Pinpoint the cell where the given text exists, returning its [X, Y] midpoint coordinate. 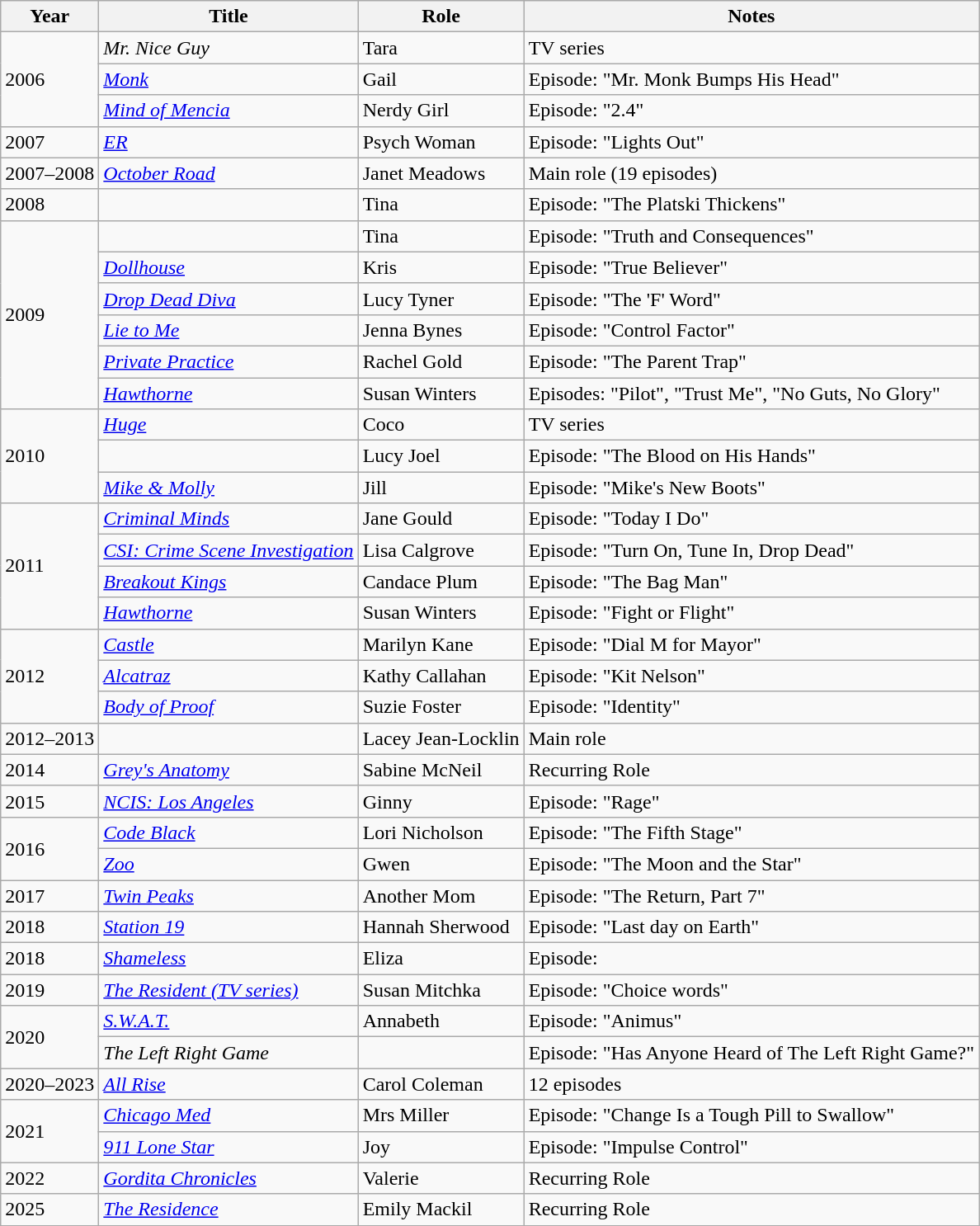
Episode: "Control Factor" [751, 330]
Notes [751, 17]
Monk [229, 79]
Episode: "Turn On, Tune In, Drop Dead" [751, 550]
2012 [49, 676]
2007–2008 [49, 173]
Episode: "Change Is a Tough Pill to Swallow" [751, 1115]
Psych Woman [441, 142]
Marilyn Kane [441, 644]
Gordita Chronicles [229, 1178]
Main role [751, 738]
The Left Right Game [229, 1053]
2011 [49, 566]
Sabine McNeil [441, 770]
Episode: "Today I Do" [751, 519]
2015 [49, 801]
Ginny [441, 801]
Lori Nicholson [441, 832]
Annabeth [441, 1021]
Tara [441, 48]
Episode: "The Moon and the Star" [751, 864]
2022 [49, 1178]
Role [441, 17]
Susan Mitchka [441, 990]
Twin Peaks [229, 895]
Nerdy Girl [441, 111]
Episode: "The Bag Man" [751, 582]
Mrs Miller [441, 1115]
Episode: "The Return, Part 7" [751, 895]
Episode: "The Parent Trap" [751, 361]
Gwen [441, 864]
Huge [229, 425]
Episode: "Identity" [751, 707]
NCIS: Los Angeles [229, 801]
Grey's Anatomy [229, 770]
Episode: "The 'F' Word" [751, 299]
Main role (19 episodes) [751, 173]
Episode: "Truth and Consequences" [751, 236]
Mike & Molly [229, 488]
Lacey Jean-Locklin [441, 738]
Episode: "The Fifth Stage" [751, 832]
Jill [441, 488]
Code Black [229, 832]
The Resident (TV series) [229, 990]
Valerie [441, 1178]
The Residence [229, 1209]
2020–2023 [49, 1084]
Title [229, 17]
Breakout Kings [229, 582]
Episodes: "Pilot", "Trust Me", "No Guts, No Glory" [751, 394]
Episode: "Rage" [751, 801]
Suzie Foster [441, 707]
2017 [49, 895]
Episode: "Choice words" [751, 990]
Year [49, 17]
Janet Meadows [441, 173]
Lisa Calgrove [441, 550]
911 Lone Star [229, 1147]
2010 [49, 456]
2025 [49, 1209]
2021 [49, 1131]
Mr. Nice Guy [229, 48]
Episode: "Dial M for Mayor" [751, 644]
Mind of Mencia [229, 111]
October Road [229, 173]
2007 [49, 142]
Castle [229, 644]
Alcatraz [229, 676]
ER [229, 142]
Episode: "Kit Nelson" [751, 676]
Candace Plum [441, 582]
2006 [49, 79]
Episode: "Impulse Control" [751, 1147]
Episode: [751, 959]
Station 19 [229, 927]
Criminal Minds [229, 519]
Hannah Sherwood [441, 927]
Dollhouse [229, 267]
2012–2013 [49, 738]
Episode: "Fight or Flight" [751, 613]
Episode: "2.4" [751, 111]
Eliza [441, 959]
Body of Proof [229, 707]
Lucy Tyner [441, 299]
S.W.A.T. [229, 1021]
Kris [441, 267]
2019 [49, 990]
Rachel Gold [441, 361]
Gail [441, 79]
2016 [49, 848]
Episode: "Last day on Earth" [751, 927]
Emily Mackil [441, 1209]
Jane Gould [441, 519]
Lucy Joel [441, 456]
Drop Dead Diva [229, 299]
Episode: "Has Anyone Heard of The Left Right Game?" [751, 1053]
Chicago Med [229, 1115]
Carol Coleman [441, 1084]
Episode: "Lights Out" [751, 142]
2014 [49, 770]
12 episodes [751, 1084]
Another Mom [441, 895]
Episode: "Mr. Monk Bumps His Head" [751, 79]
Episode: "The Blood on His Hands" [751, 456]
CSI: Crime Scene Investigation [229, 550]
Zoo [229, 864]
Shameless [229, 959]
2009 [49, 314]
Lie to Me [229, 330]
Private Practice [229, 361]
Coco [441, 425]
2008 [49, 205]
All Rise [229, 1084]
Jenna Bynes [441, 330]
2020 [49, 1037]
Episode: "Mike's New Boots" [751, 488]
Episode: "True Believer" [751, 267]
Episode: "Animus" [751, 1021]
Joy [441, 1147]
Episode: "The Platski Thickens" [751, 205]
Kathy Callahan [441, 676]
